Identify which cell holds the provided text, then report its [X, Y] central coordinate. 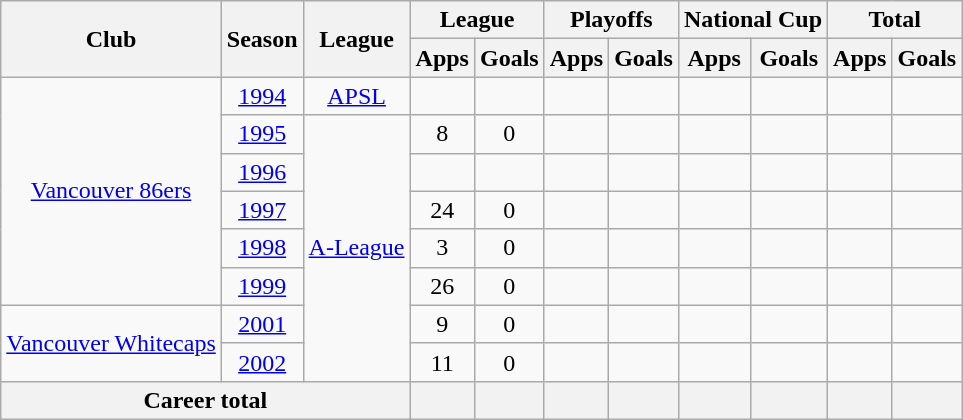
National Cup [752, 20]
1996 [262, 172]
8 [442, 134]
26 [442, 286]
1999 [262, 286]
Vancouver Whitecaps [112, 343]
A-League [356, 248]
Vancouver 86ers [112, 191]
APSL [356, 96]
9 [442, 324]
1994 [262, 96]
3 [442, 248]
1997 [262, 210]
11 [442, 362]
1998 [262, 248]
2001 [262, 324]
Career total [206, 400]
Playoffs [611, 20]
Total [895, 20]
1995 [262, 134]
2002 [262, 362]
24 [442, 210]
Season [262, 39]
Club [112, 39]
